Identify which cell holds the provided text, then report its (x, y) central coordinate. 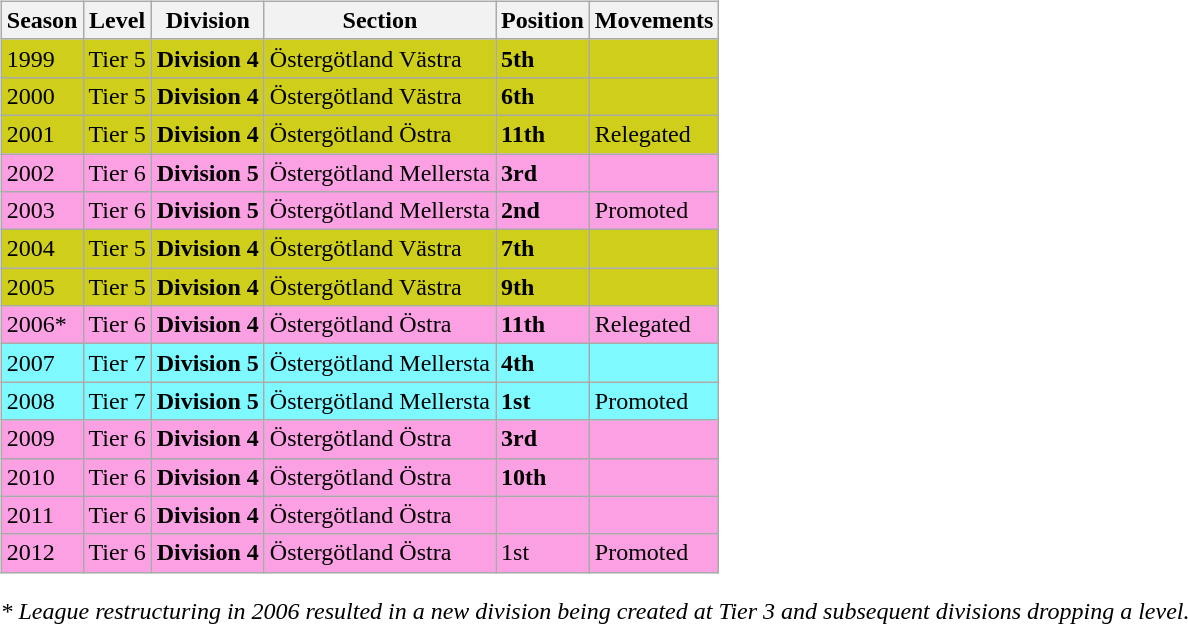
5th (543, 58)
Season (42, 20)
10th (543, 477)
2007 (42, 363)
2009 (42, 439)
2nd (543, 211)
2006* (42, 325)
7th (543, 249)
2010 (42, 477)
2012 (42, 553)
2002 (42, 173)
2008 (42, 401)
1999 (42, 58)
9th (543, 287)
Level (117, 20)
2003 (42, 211)
6th (543, 96)
Movements (654, 20)
2001 (42, 134)
2005 (42, 287)
Division (208, 20)
Position (543, 20)
4th (543, 363)
2000 (42, 96)
Section (380, 20)
2004 (42, 249)
2011 (42, 515)
